For the text-containing cell, return its midpoint in (X, Y) coordinate format. 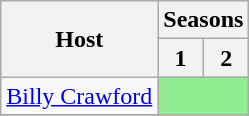
1 (181, 58)
Host (80, 39)
Seasons (204, 20)
Billy Crawford (80, 96)
2 (226, 58)
